Scan for the cell matching the given text and deliver its (X, Y) coordinate at center. 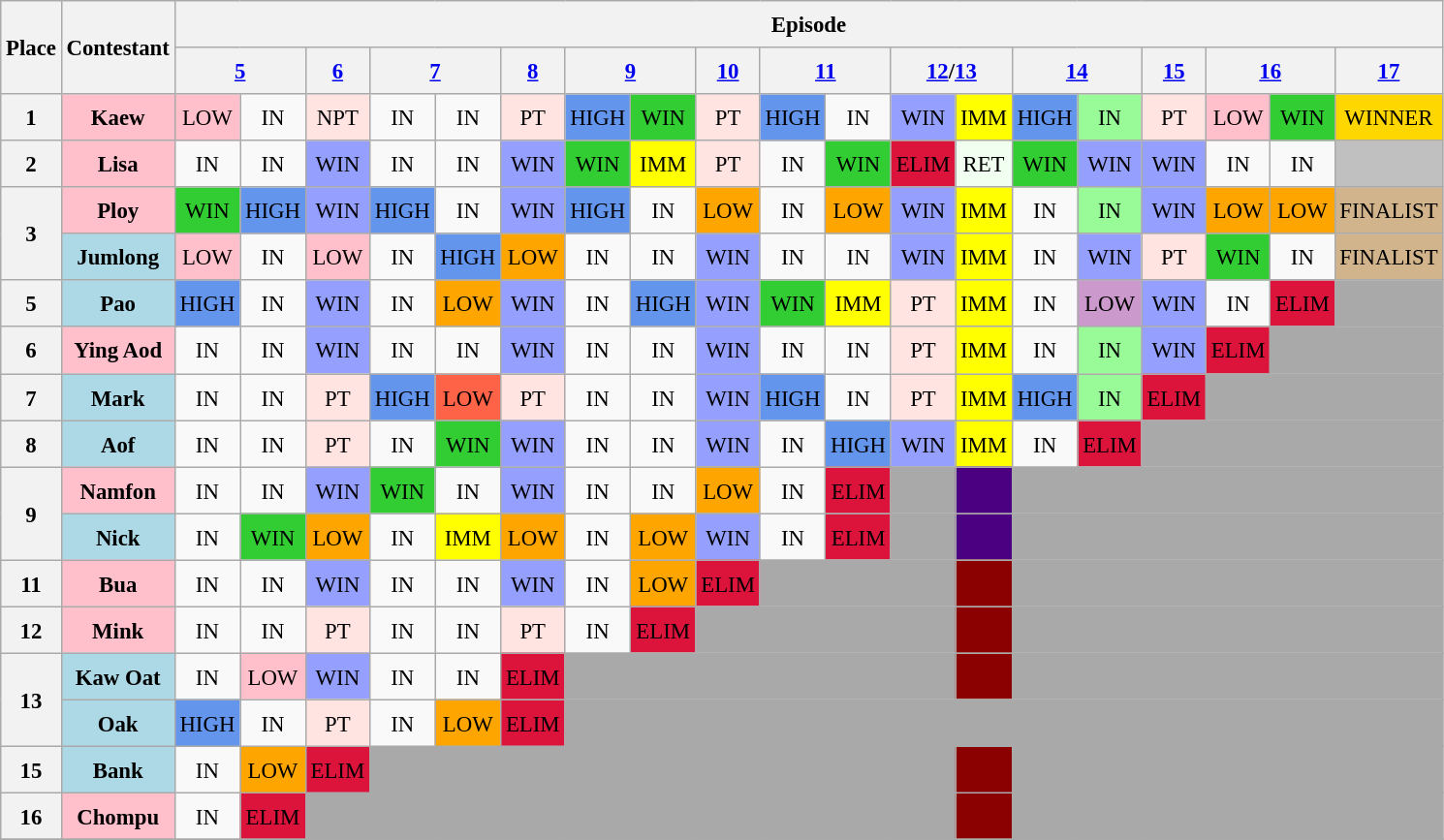
Episode (808, 24)
Aof (118, 444)
3 (31, 233)
14 (1077, 71)
NPT (337, 117)
Ploy (118, 210)
Mark (118, 397)
Kaw Oat (118, 676)
10 (728, 71)
WINNER (1389, 117)
RET (985, 164)
Bua (118, 583)
Kaew (118, 117)
17 (1389, 71)
13 (31, 700)
Mink (118, 630)
12 (31, 630)
Contestant (118, 47)
Chompu (118, 817)
Lisa (118, 164)
Jumlong (118, 257)
Place (31, 47)
12/13 (952, 71)
Bank (118, 769)
Nick (118, 537)
Namfon (118, 490)
2 (31, 164)
Ying Aod (118, 351)
Pao (118, 304)
Oak (118, 723)
1 (31, 117)
